Identify which cell holds the provided text, then report its (x, y) central coordinate. 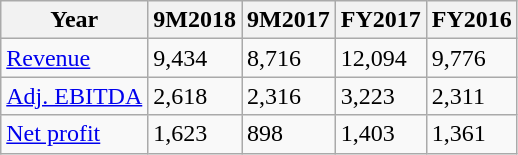
3,223 (380, 96)
1,361 (472, 134)
2,311 (472, 96)
8,716 (289, 58)
9M2018 (195, 20)
2,618 (195, 96)
898 (289, 134)
Adj. EBITDA (74, 96)
FY2016 (472, 20)
Revenue (74, 58)
1,623 (195, 134)
9,776 (472, 58)
2,316 (289, 96)
9,434 (195, 58)
9M2017 (289, 20)
FY2017 (380, 20)
Year (74, 20)
12,094 (380, 58)
Net profit (74, 134)
1,403 (380, 134)
